Capture the cell that displays the provided text and extract its [X, Y] central coordinate. 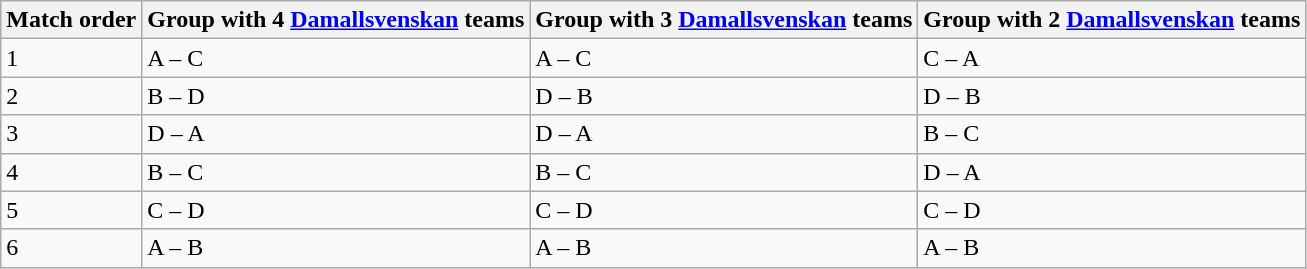
3 [72, 134]
5 [72, 210]
2 [72, 96]
Match order [72, 20]
Group with 3 Damallsvenskan teams [724, 20]
6 [72, 248]
C – A [1112, 58]
4 [72, 172]
B – D [336, 96]
Group with 2 Damallsvenskan teams [1112, 20]
1 [72, 58]
Group with 4 Damallsvenskan teams [336, 20]
